Scan for the cell matching the given text and deliver its [x, y] coordinate at center. 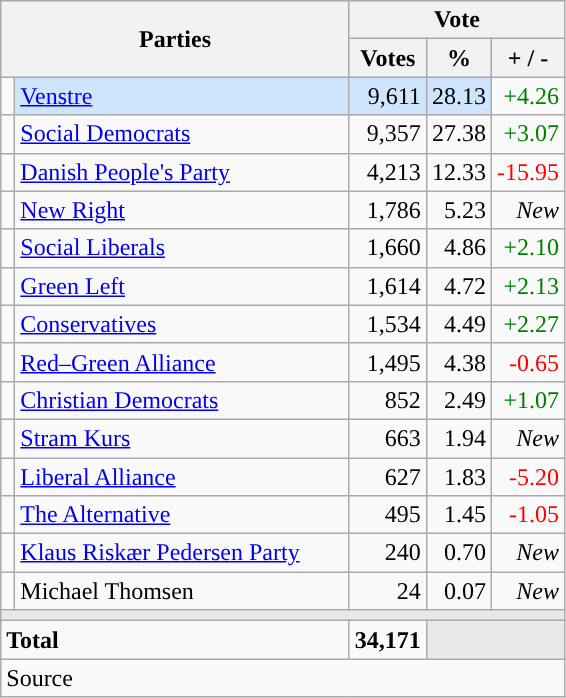
1,495 [388, 362]
5.23 [458, 210]
627 [388, 477]
+1.07 [528, 400]
Red–Green Alliance [182, 362]
Green Left [182, 286]
Michael Thomsen [182, 591]
Parties [176, 39]
-5.20 [528, 477]
1,660 [388, 248]
+ / - [528, 58]
Conservatives [182, 324]
-1.05 [528, 515]
1.94 [458, 438]
+2.13 [528, 286]
+3.07 [528, 134]
Total [176, 640]
Social Democrats [182, 134]
495 [388, 515]
4.38 [458, 362]
Social Liberals [182, 248]
-0.65 [528, 362]
4.72 [458, 286]
1.83 [458, 477]
4.86 [458, 248]
+4.26 [528, 96]
28.13 [458, 96]
New Right [182, 210]
4.49 [458, 324]
Christian Democrats [182, 400]
Vote [456, 20]
Stram Kurs [182, 438]
9,357 [388, 134]
Klaus Riskær Pedersen Party [182, 553]
663 [388, 438]
Source [283, 678]
Venstre [182, 96]
0.70 [458, 553]
Danish People's Party [182, 172]
0.07 [458, 591]
-15.95 [528, 172]
1,614 [388, 286]
852 [388, 400]
4,213 [388, 172]
9,611 [388, 96]
2.49 [458, 400]
24 [388, 591]
1,786 [388, 210]
The Alternative [182, 515]
Votes [388, 58]
+2.27 [528, 324]
1.45 [458, 515]
Liberal Alliance [182, 477]
34,171 [388, 640]
240 [388, 553]
12.33 [458, 172]
+2.10 [528, 248]
% [458, 58]
27.38 [458, 134]
1,534 [388, 324]
